Detect which cell encompasses the target text, then output its (X, Y) center coordinate. 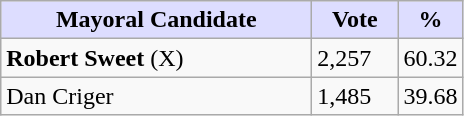
60.32 (430, 58)
2,257 (355, 58)
39.68 (430, 96)
Mayoral Candidate (156, 20)
Vote (355, 20)
% (430, 20)
Robert Sweet (X) (156, 58)
1,485 (355, 96)
Dan Criger (156, 96)
